For the text-containing cell, return its midpoint in (x, y) coordinate format. 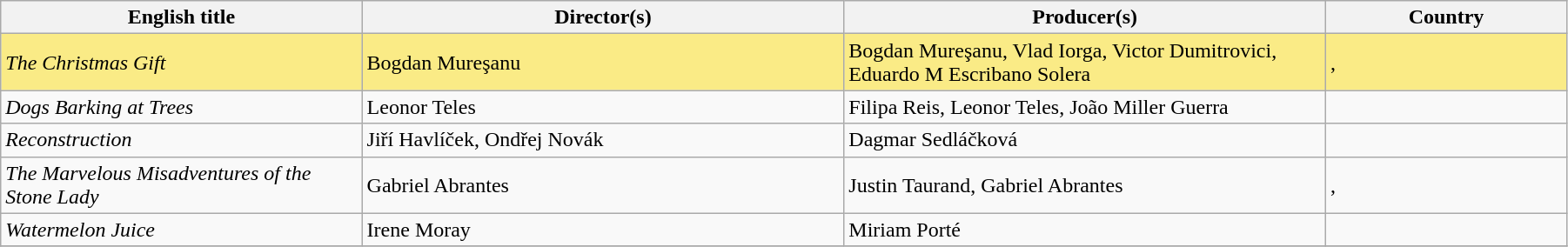
Justin Taurand, Gabriel Abrantes (1085, 184)
Producer(s) (1085, 17)
Dagmar Sedláčková (1085, 140)
Dogs Barking at Trees (181, 107)
Miriam Porté (1085, 230)
English title (181, 17)
The Christmas Gift (181, 63)
Filipa Reis, Leonor Teles, João Miller Guerra (1085, 107)
Director(s) (603, 17)
Gabriel Abrantes (603, 184)
Irene Moray (603, 230)
Country (1446, 17)
The Marvelous Misadventures of the Stone Lady (181, 184)
Watermelon Juice (181, 230)
Bogdan Mureşanu, Vlad Iorga, Victor Dumitrovici, Eduardo M Escribano Solera (1085, 63)
Leonor Teles (603, 107)
Jiří Havlíček, Ondřej Novák (603, 140)
Bogdan Mureşanu (603, 63)
Reconstruction (181, 140)
